Determine the (x, y) coordinate at the center of the cell enclosing the given text.  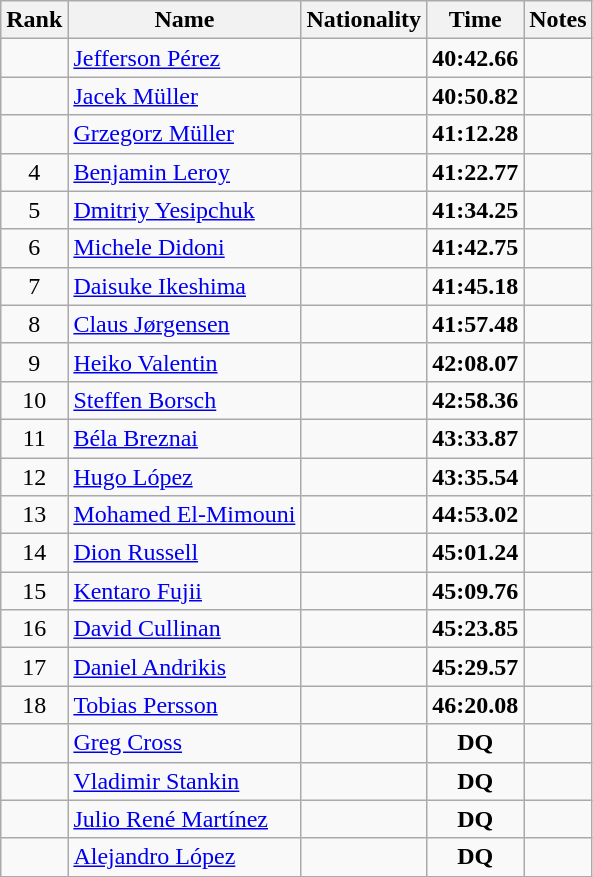
Grzegorz Müller (184, 134)
Dmitriy Yesipchuk (184, 210)
43:35.54 (476, 477)
Michele Didoni (184, 248)
Tobias Persson (184, 705)
Rank (34, 20)
Jefferson Pérez (184, 58)
17 (34, 667)
David Cullinan (184, 629)
41:42.75 (476, 248)
Béla Breznai (184, 438)
Julio René Martínez (184, 819)
Claus Jørgensen (184, 324)
Greg Cross (184, 743)
5 (34, 210)
11 (34, 438)
8 (34, 324)
18 (34, 705)
Mohamed El-Mimouni (184, 515)
14 (34, 553)
45:23.85 (476, 629)
4 (34, 172)
Name (184, 20)
Time (476, 20)
6 (34, 248)
42:58.36 (476, 400)
Alejandro López (184, 857)
45:29.57 (476, 667)
Dion Russell (184, 553)
Hugo López (184, 477)
Benjamin Leroy (184, 172)
16 (34, 629)
Notes (558, 20)
42:08.07 (476, 362)
9 (34, 362)
Vladimir Stankin (184, 781)
41:12.28 (476, 134)
41:45.18 (476, 286)
45:01.24 (476, 553)
40:42.66 (476, 58)
Daniel Andrikis (184, 667)
13 (34, 515)
Nationality (364, 20)
41:57.48 (476, 324)
Jacek Müller (184, 96)
Daisuke Ikeshima (184, 286)
Steffen Borsch (184, 400)
46:20.08 (476, 705)
15 (34, 591)
40:50.82 (476, 96)
41:34.25 (476, 210)
12 (34, 477)
43:33.87 (476, 438)
Kentaro Fujii (184, 591)
10 (34, 400)
41:22.77 (476, 172)
44:53.02 (476, 515)
Heiko Valentin (184, 362)
45:09.76 (476, 591)
7 (34, 286)
